Locate the cell with the specified text and output its [x, y] center coordinate. 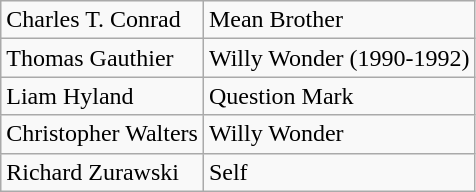
Thomas Gauthier [102, 58]
Richard Zurawski [102, 172]
Liam Hyland [102, 96]
Mean Brother [339, 20]
Willy Wonder (1990-1992) [339, 58]
Willy Wonder [339, 134]
Charles T. Conrad [102, 20]
Question Mark [339, 96]
Self [339, 172]
Christopher Walters [102, 134]
